Return the (X, Y) coordinate for the center point of the cell that contains the specified text.  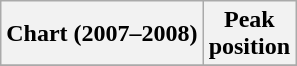
Peakposition (249, 34)
Chart (2007–2008) (102, 34)
